From the cell containing the given text, extract its center point as (X, Y) coordinate. 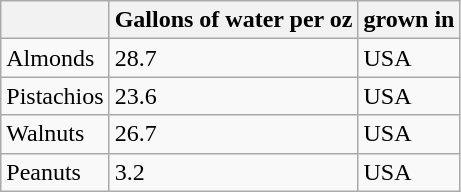
Almonds (55, 58)
3.2 (234, 172)
Gallons of water per oz (234, 20)
grown in (409, 20)
28.7 (234, 58)
26.7 (234, 134)
Peanuts (55, 172)
23.6 (234, 96)
Walnuts (55, 134)
Pistachios (55, 96)
